Pinpoint the cell where the given text exists, returning its [x, y] midpoint coordinate. 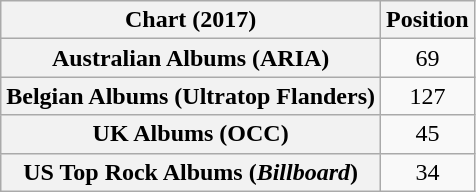
127 [428, 96]
US Top Rock Albums (Billboard) [191, 172]
Position [428, 20]
34 [428, 172]
Chart (2017) [191, 20]
69 [428, 58]
45 [428, 134]
Australian Albums (ARIA) [191, 58]
UK Albums (OCC) [191, 134]
Belgian Albums (Ultratop Flanders) [191, 96]
